Extract the [x, y] coordinate from the center of the cell holding the provided text.  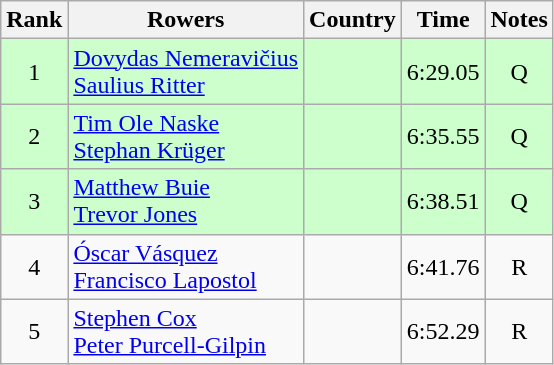
Óscar VásquezFrancisco Lapostol [186, 266]
4 [34, 266]
Matthew BuieTrevor Jones [186, 202]
Country [353, 20]
6:41.76 [443, 266]
Rank [34, 20]
5 [34, 332]
6:35.55 [443, 136]
6:29.05 [443, 72]
Stephen CoxPeter Purcell-Gilpin [186, 332]
1 [34, 72]
Dovydas NemeravičiusSaulius Ritter [186, 72]
Rowers [186, 20]
Notes [519, 20]
6:52.29 [443, 332]
3 [34, 202]
Tim Ole NaskeStephan Krüger [186, 136]
2 [34, 136]
Time [443, 20]
6:38.51 [443, 202]
